Provide the (X, Y) coordinate of the cell's center where the given text is located.  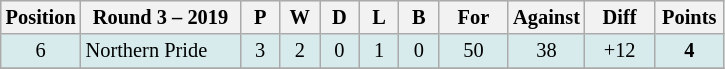
B (419, 17)
Points (689, 17)
38 (546, 51)
6 (41, 51)
+12 (620, 51)
Northern Pride (161, 51)
Round 3 – 2019 (161, 17)
W (300, 17)
For (474, 17)
P (260, 17)
50 (474, 51)
D (340, 17)
3 (260, 51)
Diff (620, 17)
2 (300, 51)
Position (41, 17)
Against (546, 17)
1 (379, 51)
L (379, 17)
4 (689, 51)
